Return [x, y] of the center of cell containing provided text 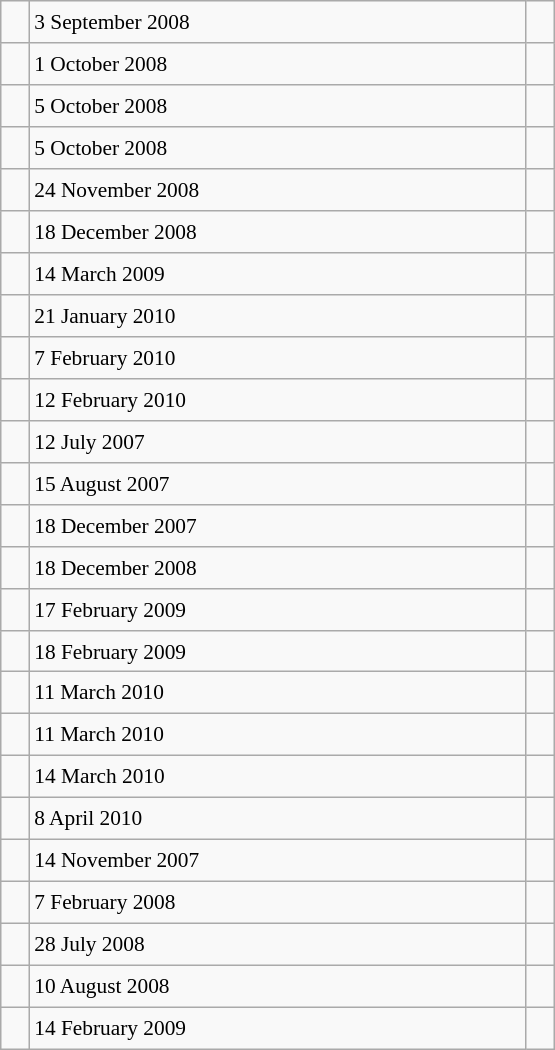
15 August 2007 [278, 483]
7 February 2010 [278, 358]
14 February 2009 [278, 1028]
28 July 2008 [278, 945]
21 January 2010 [278, 316]
18 February 2009 [278, 651]
24 November 2008 [278, 190]
1 October 2008 [278, 64]
18 December 2007 [278, 525]
17 February 2009 [278, 609]
8 April 2010 [278, 819]
14 March 2009 [278, 274]
7 February 2008 [278, 903]
3 September 2008 [278, 22]
12 February 2010 [278, 399]
10 August 2008 [278, 986]
14 March 2010 [278, 777]
14 November 2007 [278, 861]
12 July 2007 [278, 441]
